Detect which cell encompasses the target text, then output its [x, y] center coordinate. 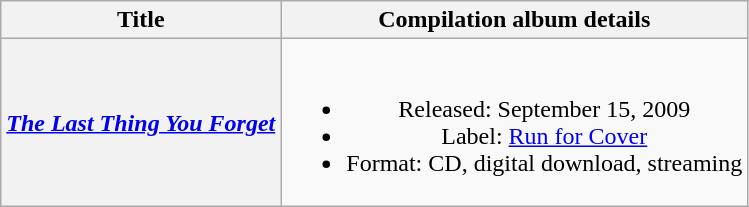
The Last Thing You Forget [141, 122]
Released: September 15, 2009Label: Run for CoverFormat: CD, digital download, streaming [514, 122]
Title [141, 20]
Compilation album details [514, 20]
